Identify which cell holds the provided text, then report its [X, Y] central coordinate. 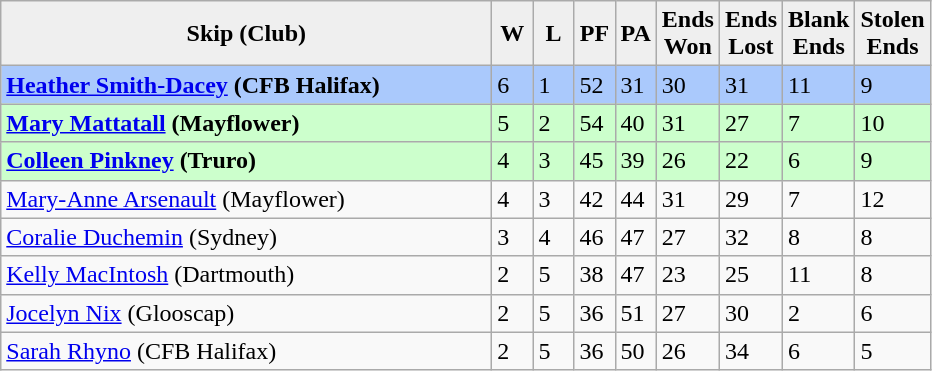
Ends Lost [750, 34]
Heather Smith-Dacey (CFB Halifax) [246, 85]
22 [750, 161]
29 [750, 199]
W [512, 34]
38 [594, 275]
25 [750, 275]
10 [892, 123]
PA [636, 34]
1 [554, 85]
Colleen Pinkney (Truro) [246, 161]
PF [594, 34]
Mary Mattatall (Mayflower) [246, 123]
Blank Ends [819, 34]
Kelly MacIntosh (Dartmouth) [246, 275]
46 [594, 237]
42 [594, 199]
54 [594, 123]
45 [594, 161]
Mary-Anne Arsenault (Mayflower) [246, 199]
Ends Won [688, 34]
L [554, 34]
34 [750, 351]
50 [636, 351]
Jocelyn Nix (Glooscap) [246, 313]
23 [688, 275]
44 [636, 199]
40 [636, 123]
51 [636, 313]
Stolen Ends [892, 34]
Skip (Club) [246, 34]
Coralie Duchemin (Sydney) [246, 237]
52 [594, 85]
Sarah Rhyno (CFB Halifax) [246, 351]
39 [636, 161]
12 [892, 199]
32 [750, 237]
